Return the (X, Y) coordinate for the center point of the cell that contains the specified text.  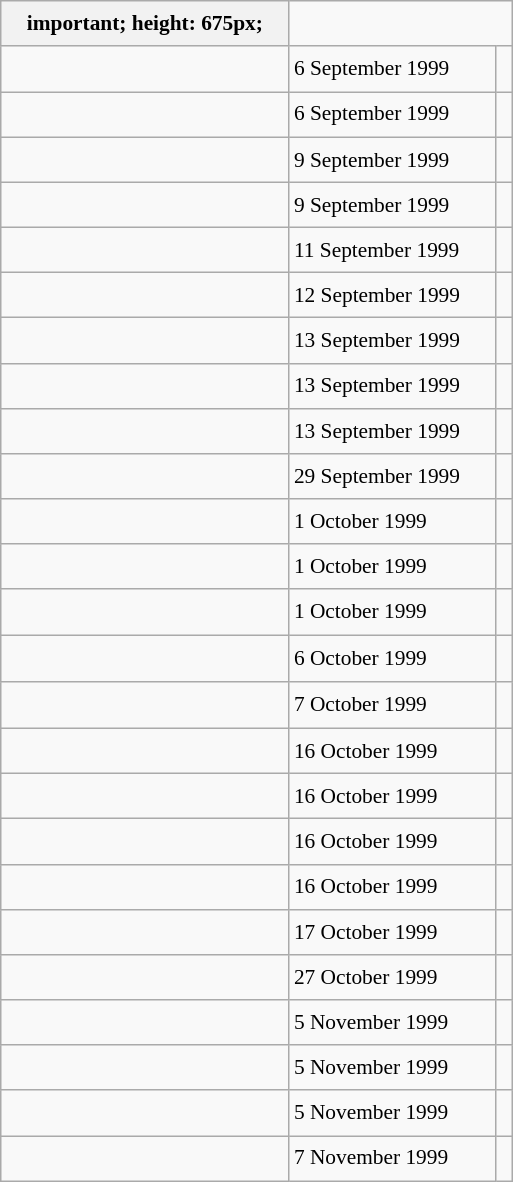
29 September 1999 (392, 476)
12 September 1999 (392, 296)
important; height: 675px; (145, 24)
27 October 1999 (392, 978)
7 October 1999 (392, 704)
6 October 1999 (392, 658)
7 November 1999 (392, 1158)
11 September 1999 (392, 250)
17 October 1999 (392, 932)
